Provide the (x, y) coordinate of the cell's center where the given text is located.  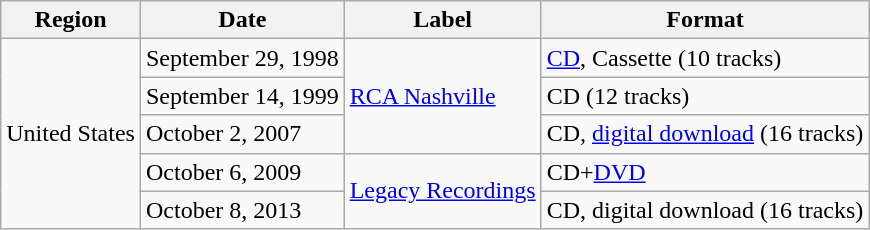
October 8, 2013 (242, 210)
Legacy Recordings (442, 191)
RCA Nashville (442, 96)
Region (71, 20)
Format (705, 20)
September 14, 1999 (242, 96)
Label (442, 20)
CD+DVD (705, 172)
October 2, 2007 (242, 134)
United States (71, 134)
CD (12 tracks) (705, 96)
October 6, 2009 (242, 172)
CD, Cassette (10 tracks) (705, 58)
Date (242, 20)
September 29, 1998 (242, 58)
